Determine the (x, y) coordinate at the center of the cell enclosing the given text.  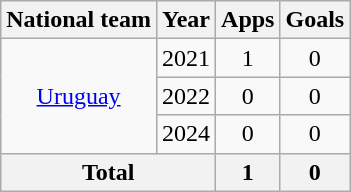
2022 (186, 96)
Year (186, 20)
National team (79, 20)
Goals (315, 20)
2024 (186, 134)
Uruguay (79, 96)
2021 (186, 58)
Apps (248, 20)
Total (108, 172)
